Identify which cell holds the provided text, then report its (X, Y) central coordinate. 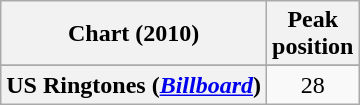
Chart (2010) (134, 34)
Peak position (313, 34)
US Ringtones (Billboard) (134, 85)
28 (313, 85)
